From the cell containing the given text, extract its center point as (X, Y) coordinate. 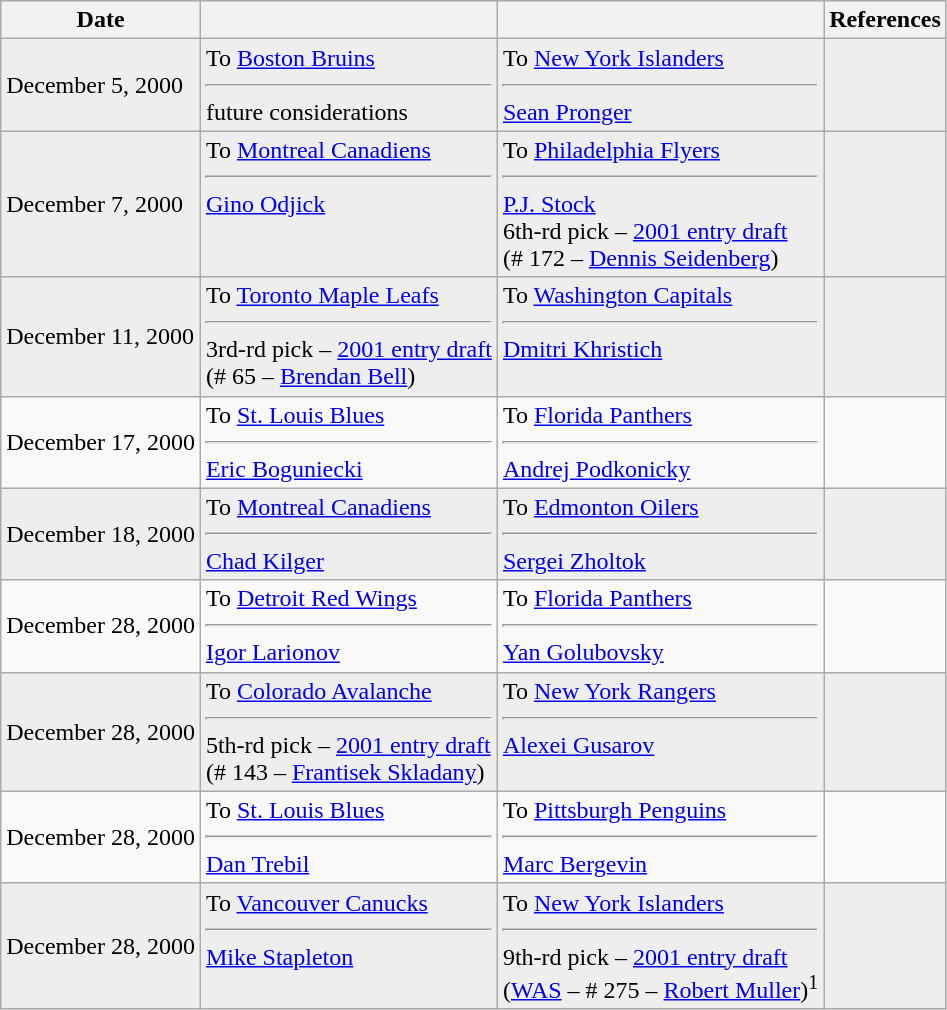
To Boston Bruinsfuture considerations (348, 85)
December 11, 2000 (101, 336)
To New York Islanders9th-rd pick – 2001 entry draft(WAS – # 275 – Robert Muller)1 (660, 946)
December 5, 2000 (101, 85)
To Toronto Maple Leafs3rd-rd pick – 2001 entry draft(# 65 – Brendan Bell) (348, 336)
To St. Louis BluesDan Trebil (348, 837)
Date (101, 20)
References (886, 20)
To Colorado Avalanche5th-rd pick – 2001 entry draft(# 143 – Frantisek Skladany) (348, 732)
To Montreal CanadiensChad Kilger (348, 534)
To Detroit Red WingsIgor Larionov (348, 626)
To Vancouver CanucksMike Stapleton (348, 946)
To Florida PanthersAndrej Podkonicky (660, 442)
December 7, 2000 (101, 204)
To New York IslandersSean Pronger (660, 85)
December 17, 2000 (101, 442)
To Philadelphia FlyersP.J. Stock6th-rd pick – 2001 entry draft(# 172 – Dennis Seidenberg) (660, 204)
To New York RangersAlexei Gusarov (660, 732)
To St. Louis BluesEric Boguniecki (348, 442)
To Pittsburgh PenguinsMarc Bergevin (660, 837)
To Florida PanthersYan Golubovsky (660, 626)
To Edmonton OilersSergei Zholtok (660, 534)
December 18, 2000 (101, 534)
To Montreal CanadiensGino Odjick (348, 204)
To Washington CapitalsDmitri Khristich (660, 336)
